Output the [x, y] coordinate of the center of the cell containing the given text.  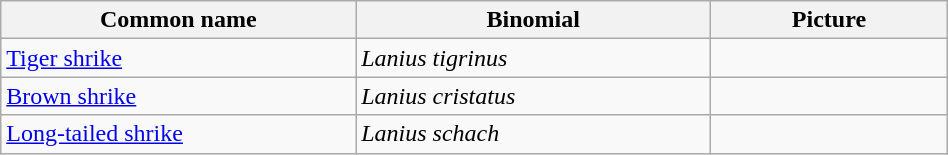
Lanius cristatus [534, 96]
Brown shrike [178, 96]
Binomial [534, 20]
Tiger shrike [178, 58]
Lanius tigrinus [534, 58]
Long-tailed shrike [178, 134]
Lanius schach [534, 134]
Common name [178, 20]
Picture [830, 20]
